Capture the cell that displays the provided text and extract its (x, y) central coordinate. 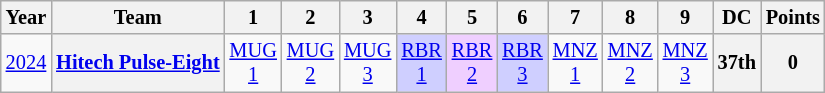
MUG2 (310, 63)
MNZ3 (686, 63)
7 (576, 17)
4 (421, 17)
Year (26, 17)
9 (686, 17)
RBR3 (522, 63)
Points (793, 17)
MUG1 (254, 63)
RBR2 (472, 63)
2024 (26, 63)
5 (472, 17)
Hitech Pulse-Eight (138, 63)
MNZ1 (576, 63)
MUG3 (368, 63)
RBR1 (421, 63)
MNZ2 (630, 63)
0 (793, 63)
3 (368, 17)
DC (737, 17)
6 (522, 17)
8 (630, 17)
37th (737, 63)
Team (138, 17)
1 (254, 17)
2 (310, 17)
